Return the [x, y] coordinate for the center point of the cell that contains the specified text.  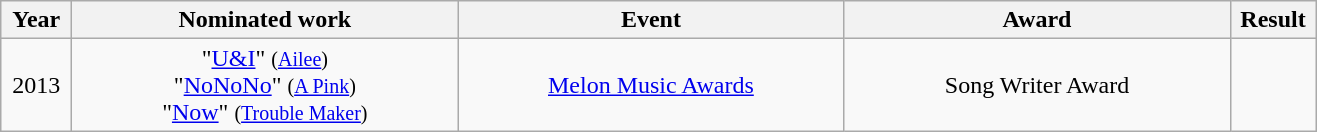
"U&I" (Ailee)"NoNoNo" (A Pink)"Now" (Trouble Maker) [265, 85]
Award [1037, 20]
Song Writer Award [1037, 85]
Result [1273, 20]
Nominated work [265, 20]
Year [36, 20]
Event [651, 20]
2013 [36, 85]
Melon Music Awards [651, 85]
